Detect which cell encompasses the target text, then output its [X, Y] center coordinate. 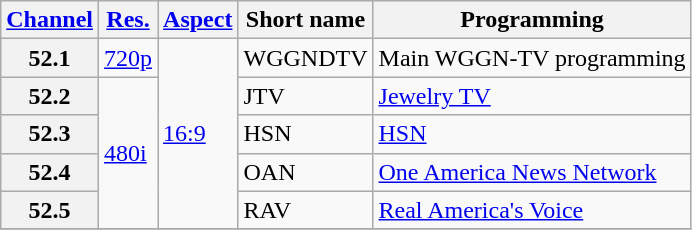
52.4 [50, 172]
Aspect [198, 20]
Programming [532, 20]
52.3 [50, 134]
16:9 [198, 134]
720p [128, 58]
52.1 [50, 58]
Main WGGN-TV programming [532, 58]
52.2 [50, 96]
Real America's Voice [532, 210]
Res. [128, 20]
Jewelry TV [532, 96]
One America News Network [532, 172]
Short name [306, 20]
52.5 [50, 210]
OAN [306, 172]
WGGNDTV [306, 58]
Channel [50, 20]
JTV [306, 96]
480i [128, 153]
RAV [306, 210]
